Provide the [X, Y] coordinate of the cell's center where the given text is located.  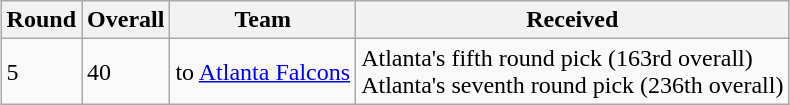
Team [263, 20]
Atlanta's fifth round pick (163rd overall)Atlanta's seventh round pick (236th overall) [572, 72]
Received [572, 20]
Overall [126, 20]
Round [41, 20]
40 [126, 72]
to Atlanta Falcons [263, 72]
5 [41, 72]
